Provide the (X, Y) coordinate of the cell's center where the given text is located.  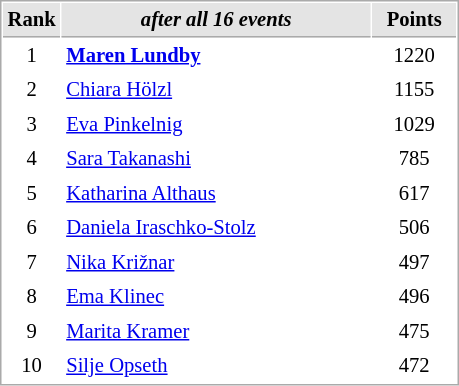
Maren Lundby (216, 56)
496 (414, 296)
Katharina Althaus (216, 194)
7 (32, 262)
Ema Klinec (216, 296)
10 (32, 366)
497 (414, 262)
Marita Kramer (216, 332)
after all 16 events (216, 20)
Rank (32, 20)
2 (32, 90)
Chiara Hölzl (216, 90)
506 (414, 228)
Points (414, 20)
5 (32, 194)
472 (414, 366)
1029 (414, 124)
8 (32, 296)
1 (32, 56)
Nika Križnar (216, 262)
Sara Takanashi (216, 158)
6 (32, 228)
Silje Opseth (216, 366)
Eva Pinkelnig (216, 124)
617 (414, 194)
9 (32, 332)
Daniela Iraschko-Stolz (216, 228)
1155 (414, 90)
785 (414, 158)
4 (32, 158)
1220 (414, 56)
475 (414, 332)
3 (32, 124)
